Extract the [x, y] coordinate from the center of the cell holding the provided text.  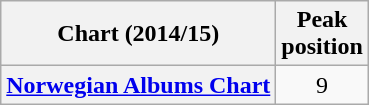
Norwegian Albums Chart [138, 85]
9 [322, 85]
Chart (2014/15) [138, 34]
Peakposition [322, 34]
